Return [X, Y] of the center of cell containing provided text 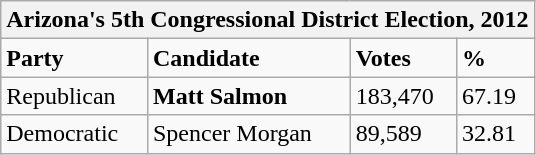
Democratic [74, 134]
Candidate [248, 58]
32.81 [495, 134]
Republican [74, 96]
67.19 [495, 96]
Spencer Morgan [248, 134]
89,589 [403, 134]
Matt Salmon [248, 96]
183,470 [403, 96]
Arizona's 5th Congressional District Election, 2012 [268, 20]
Party [74, 58]
% [495, 58]
Votes [403, 58]
